Search for the cell housing the specified text and yield its [x, y] center coordinate. 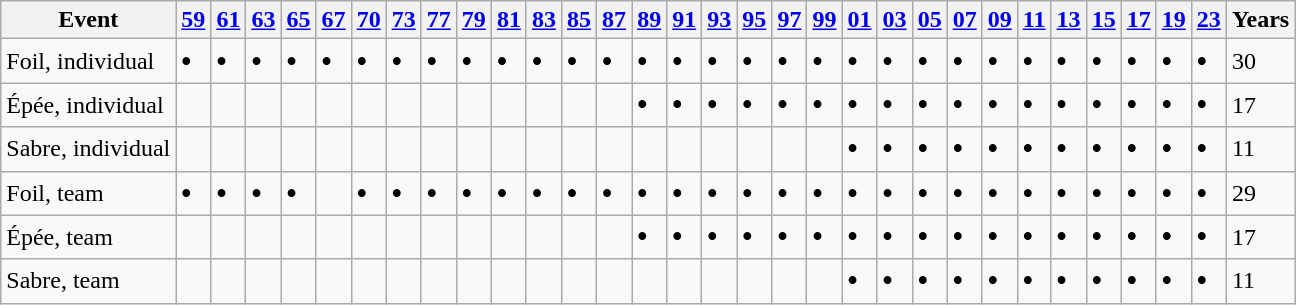
Foil, team [88, 193]
23 [1208, 20]
Épée, team [88, 237]
89 [650, 20]
93 [720, 20]
01 [860, 20]
85 [578, 20]
61 [228, 20]
Sabre, individual [88, 149]
Event [88, 20]
99 [824, 20]
97 [790, 20]
63 [264, 20]
91 [684, 20]
67 [334, 20]
65 [298, 20]
70 [368, 20]
95 [754, 20]
81 [508, 20]
Sabre, team [88, 281]
77 [438, 20]
73 [404, 20]
03 [894, 20]
07 [964, 20]
59 [194, 20]
19 [1174, 20]
09 [1000, 20]
Foil, individual [88, 61]
13 [1068, 20]
Épée, individual [88, 105]
83 [544, 20]
30 [1260, 61]
87 [614, 20]
Years [1260, 20]
29 [1260, 193]
15 [1104, 20]
05 [930, 20]
79 [474, 20]
